From the cell containing the given text, extract its center point as (X, Y) coordinate. 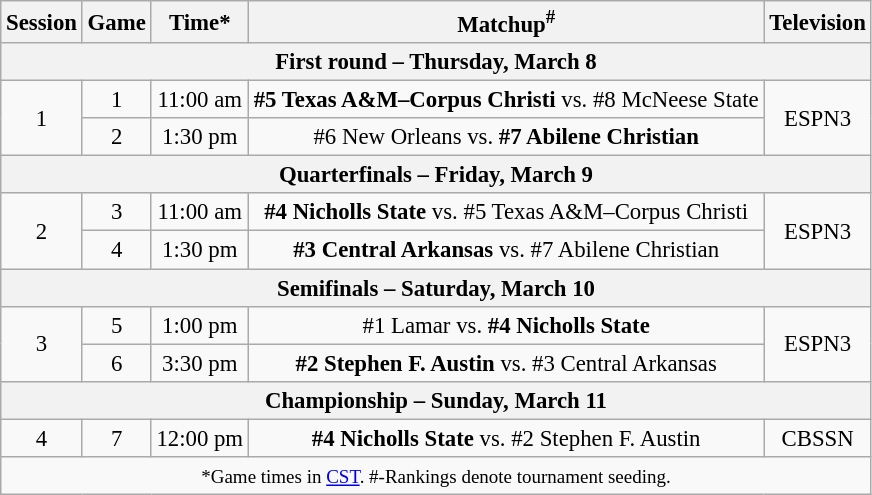
1:00 pm (200, 325)
#6 New Orleans vs. #7 Abilene Christian (506, 137)
#3 Central Arkansas vs. #7 Abilene Christian (506, 250)
#5 Texas A&M–Corpus Christi vs. #8 McNeese State (506, 100)
#1 Lamar vs. #4 Nicholls State (506, 325)
Time* (200, 22)
6 (116, 363)
Semifinals – Saturday, March 10 (436, 288)
CBSSN (818, 438)
Quarterfinals – Friday, March 9 (436, 175)
12:00 pm (200, 438)
Television (818, 22)
#2 Stephen F. Austin vs. #3 Central Arkansas (506, 363)
7 (116, 438)
First round – Thursday, March 8 (436, 62)
Session (42, 22)
5 (116, 325)
3:30 pm (200, 363)
#4 Nicholls State vs. #5 Texas A&M–Corpus Christi (506, 213)
Game (116, 22)
*Game times in CST. #-Rankings denote tournament seeding. (436, 476)
Championship – Sunday, March 11 (436, 400)
Matchup# (506, 22)
#4 Nicholls State vs. #2 Stephen F. Austin (506, 438)
